Pinpoint the cell where the given text exists, returning its [X, Y] midpoint coordinate. 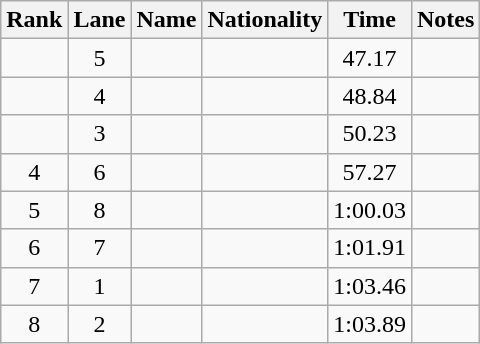
48.84 [370, 96]
Notes [445, 20]
3 [100, 134]
2 [100, 324]
1:03.89 [370, 324]
1:01.91 [370, 248]
Lane [100, 20]
Rank [34, 20]
57.27 [370, 172]
Time [370, 20]
47.17 [370, 58]
50.23 [370, 134]
Nationality [265, 20]
1:00.03 [370, 210]
1 [100, 286]
Name [166, 20]
1:03.46 [370, 286]
